Pinpoint the cell where the given text exists, returning its (X, Y) midpoint coordinate. 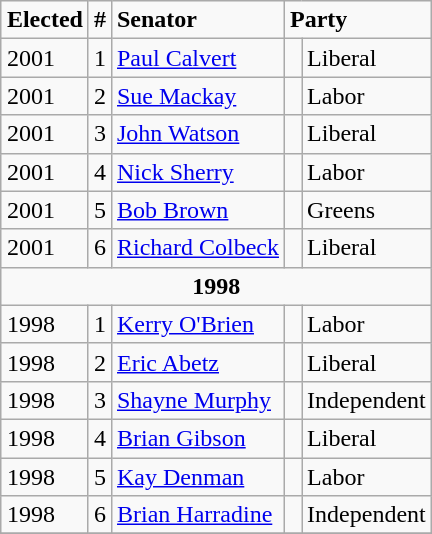
Nick Sherry (198, 172)
Sue Mackay (198, 96)
Kerry O'Brien (198, 324)
Greens (367, 210)
Senator (198, 20)
Bob Brown (198, 210)
Paul Calvert (198, 58)
Brian Harradine (198, 515)
Party (358, 20)
Eric Abetz (198, 362)
Richard Colbeck (198, 248)
John Watson (198, 134)
# (100, 20)
Elected (44, 20)
Shayne Murphy (198, 400)
Kay Denman (198, 477)
Brian Gibson (198, 438)
